Return (X, Y) of the center of cell containing provided text 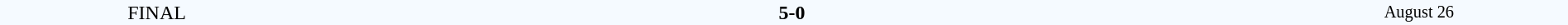
5-0 (791, 12)
August 26 (1419, 12)
FINAL (157, 12)
